Capture the cell that displays the provided text and extract its (X, Y) central coordinate. 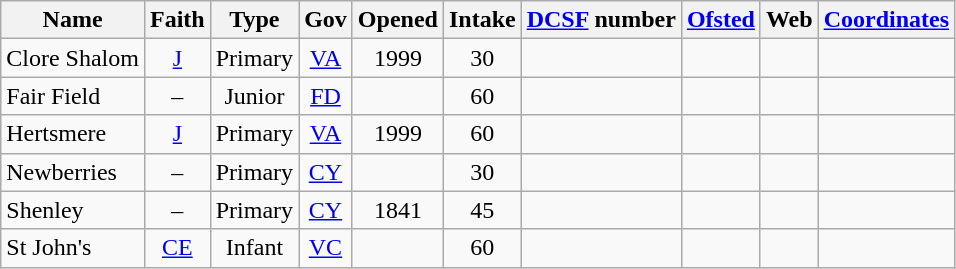
Junior (254, 96)
Newberries (73, 172)
St John's (73, 248)
VC (326, 248)
1841 (398, 210)
Gov (326, 20)
45 (482, 210)
CE (177, 248)
Shenley (73, 210)
Web (789, 20)
DCSF number (601, 20)
Hertsmere (73, 134)
Intake (482, 20)
Coordinates (886, 20)
Faith (177, 20)
Fair Field (73, 96)
Clore Shalom (73, 58)
Type (254, 20)
FD (326, 96)
Name (73, 20)
Ofsted (720, 20)
Opened (398, 20)
Infant (254, 248)
